Output the [x, y] coordinate of the center of the cell containing the given text.  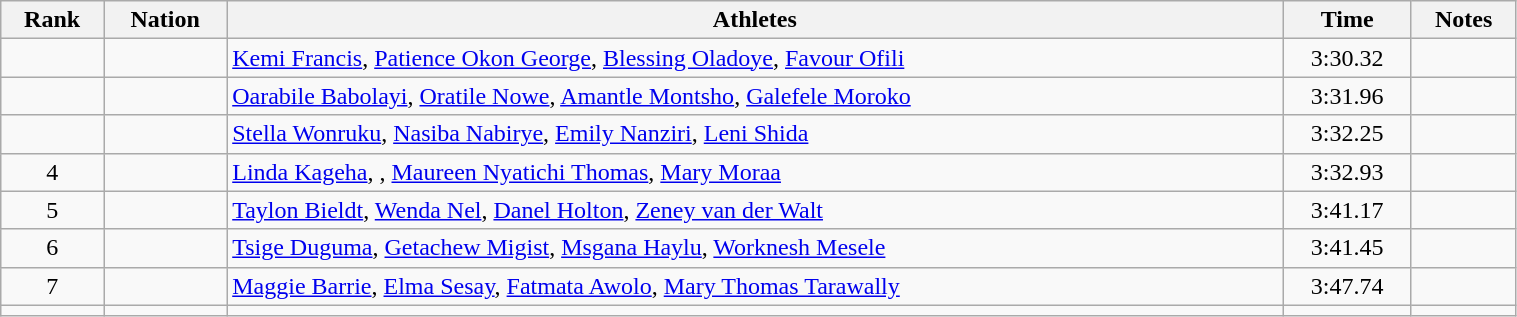
3:31.96 [1347, 96]
Rank [52, 20]
Taylon Bieldt, Wenda Nel, Danel Holton, Zeney van der Walt [755, 210]
Notes [1464, 20]
Nation [166, 20]
3:32.25 [1347, 134]
Oarabile Babolayi, Oratile Nowe, Amantle Montsho, Galefele Moroko [755, 96]
3:32.93 [1347, 172]
Maggie Barrie, Elma Sesay, Fatmata Awolo, Mary Thomas Tarawally [755, 286]
5 [52, 210]
3:47.74 [1347, 286]
3:41.45 [1347, 248]
Linda Kageha, , Maureen Nyatichi Thomas, Mary Moraa [755, 172]
7 [52, 286]
Time [1347, 20]
6 [52, 248]
Tsige Duguma, Getachew Migist, Msgana Haylu, Worknesh Mesele [755, 248]
3:41.17 [1347, 210]
Athletes [755, 20]
Stella Wonruku, Nasiba Nabirye, Emily Nanziri, Leni Shida [755, 134]
3:30.32 [1347, 58]
4 [52, 172]
Kemi Francis, Patience Okon George, Blessing Oladoye, Favour Ofili [755, 58]
